Return [x, y] of the center of cell containing provided text 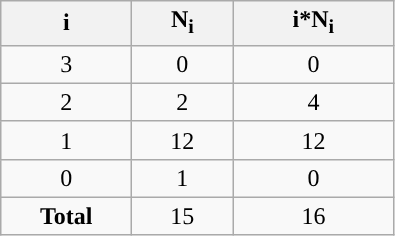
Total [66, 216]
i [66, 23]
4 [314, 102]
3 [66, 64]
16 [314, 216]
Ni [182, 23]
i*Ni [314, 23]
15 [182, 216]
